Detect which cell encompasses the target text, then output its (X, Y) center coordinate. 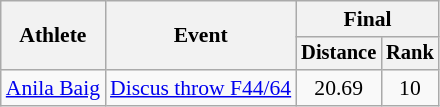
Anila Baig (53, 88)
10 (410, 88)
Final (367, 19)
Discus throw F44/64 (200, 88)
Athlete (53, 36)
20.69 (338, 88)
Rank (410, 54)
Distance (338, 54)
Event (200, 36)
